Search for the cell housing the specified text and yield its (x, y) center coordinate. 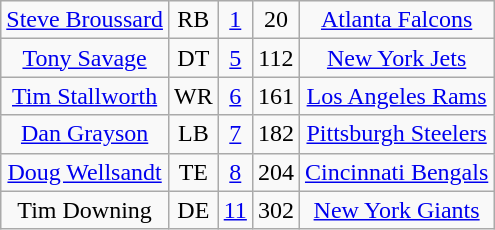
Doug Wellsandt (85, 172)
1 (235, 20)
8 (235, 172)
Tim Stallworth (85, 96)
New York Giants (396, 210)
5 (235, 58)
Tony Savage (85, 58)
Cincinnati Bengals (396, 172)
RB (193, 20)
DE (193, 210)
20 (276, 20)
Atlanta Falcons (396, 20)
112 (276, 58)
161 (276, 96)
LB (193, 134)
New York Jets (396, 58)
TE (193, 172)
182 (276, 134)
204 (276, 172)
11 (235, 210)
6 (235, 96)
WR (193, 96)
Los Angeles Rams (396, 96)
302 (276, 210)
Pittsburgh Steelers (396, 134)
7 (235, 134)
DT (193, 58)
Dan Grayson (85, 134)
Steve Broussard (85, 20)
Tim Downing (85, 210)
